Detect which cell encompasses the target text, then output its [x, y] center coordinate. 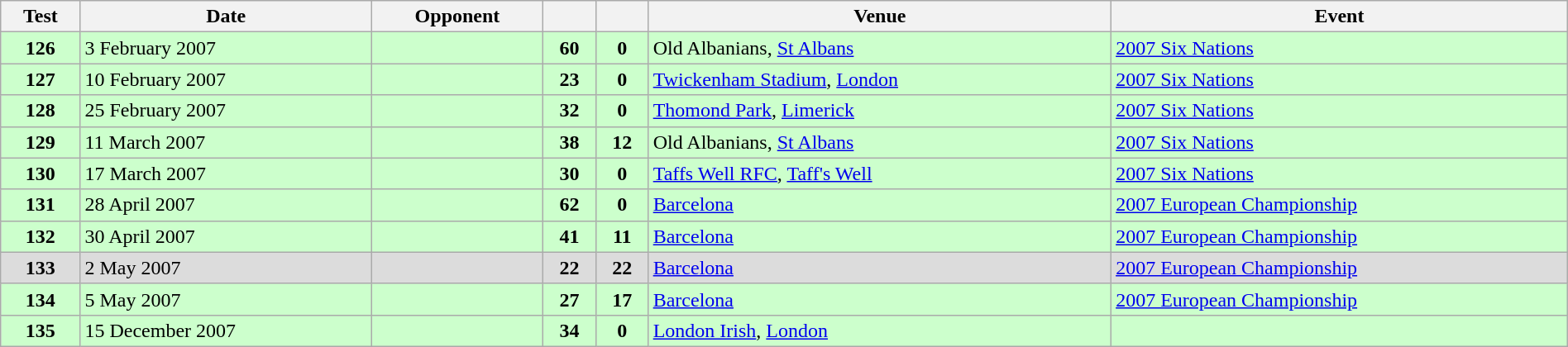
23 [570, 79]
5 May 2007 [226, 299]
132 [41, 236]
Test [41, 17]
131 [41, 205]
41 [570, 236]
134 [41, 299]
Venue [880, 17]
11 March 2007 [226, 142]
38 [570, 142]
2 May 2007 [226, 268]
128 [41, 111]
32 [570, 111]
Date [226, 17]
27 [570, 299]
15 December 2007 [226, 330]
Taffs Well RFC, Taff's Well [880, 173]
London Irish, London [880, 330]
Event [1340, 17]
3 February 2007 [226, 48]
135 [41, 330]
130 [41, 173]
30 April 2007 [226, 236]
Opponent [457, 17]
28 April 2007 [226, 205]
17 March 2007 [226, 173]
11 [622, 236]
30 [570, 173]
34 [570, 330]
133 [41, 268]
60 [570, 48]
25 February 2007 [226, 111]
127 [41, 79]
Twickenham Stadium, London [880, 79]
129 [41, 142]
126 [41, 48]
12 [622, 142]
62 [570, 205]
Thomond Park, Limerick [880, 111]
10 February 2007 [226, 79]
17 [622, 299]
